Search for the cell housing the specified text and yield its [X, Y] center coordinate. 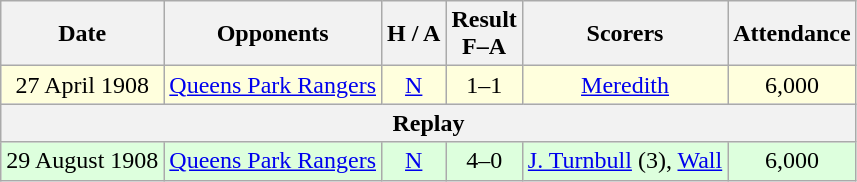
Date [82, 34]
H / A [414, 34]
Opponents [273, 34]
Meredith [624, 85]
1–1 [484, 85]
J. Turnbull (3), Wall [624, 161]
Replay [428, 123]
Attendance [792, 34]
4–0 [484, 161]
ResultF–A [484, 34]
29 August 1908 [82, 161]
27 April 1908 [82, 85]
Scorers [624, 34]
